Return (X, Y) of the center of cell containing provided text 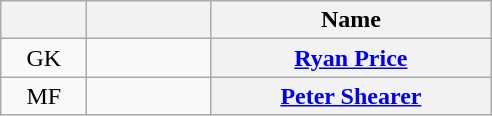
Peter Shearer (350, 96)
MF (44, 96)
GK (44, 58)
Ryan Price (350, 58)
Name (350, 20)
